Return (x, y) of the center of cell containing provided text 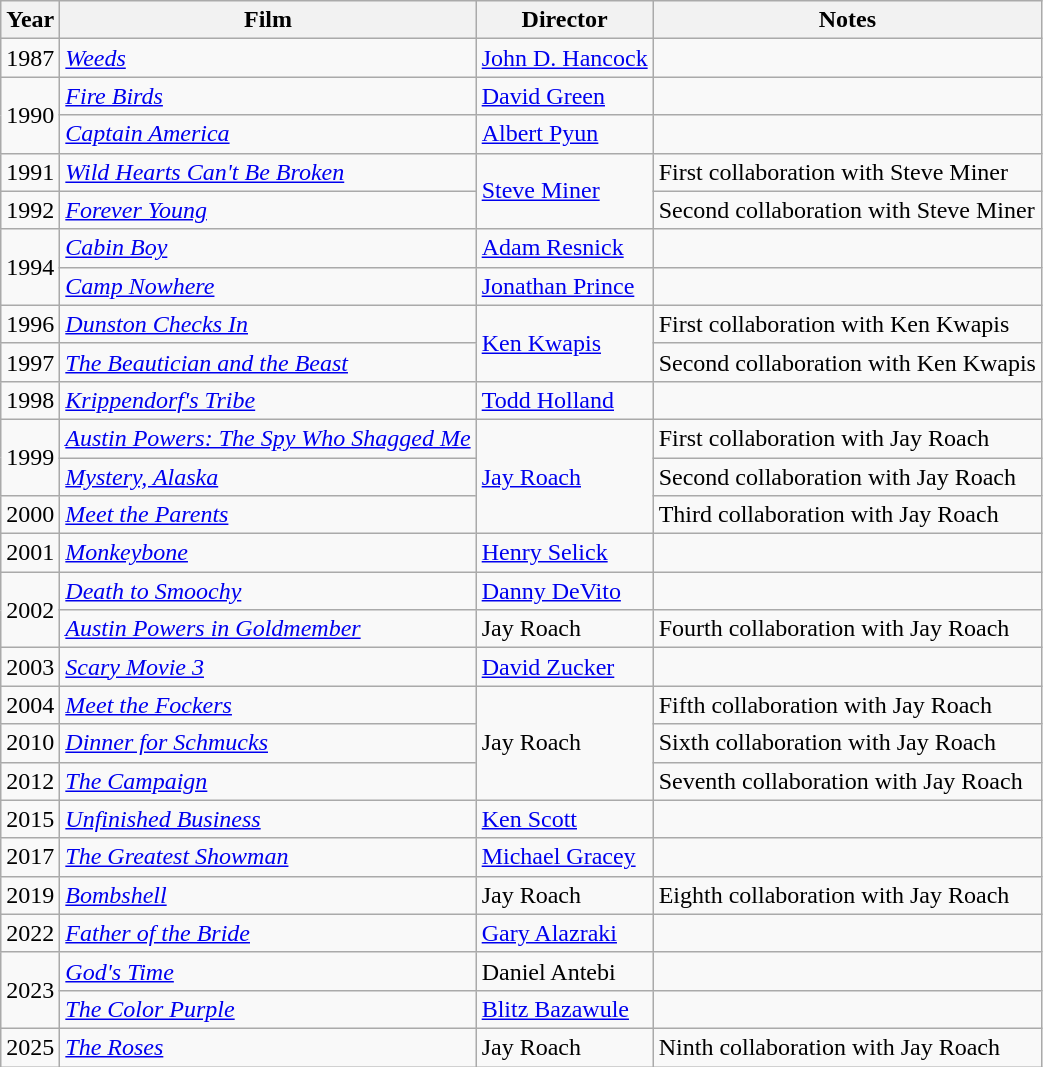
2010 (30, 743)
1996 (30, 324)
The Color Purple (268, 1009)
Second collaboration with Ken Kwapis (847, 362)
2017 (30, 857)
2001 (30, 553)
Henry Selick (564, 553)
The Campaign (268, 781)
Bombshell (268, 895)
Director (564, 20)
Gary Alazraki (564, 933)
2015 (30, 819)
Mystery, Alaska (268, 477)
Forever Young (268, 210)
1997 (30, 362)
Third collaboration with Jay Roach (847, 515)
The Greatest Showman (268, 857)
Dunston Checks In (268, 324)
1987 (30, 58)
Adam Resnick (564, 248)
Father of the Bride (268, 933)
Second collaboration with Jay Roach (847, 477)
John D. Hancock (564, 58)
Albert Pyun (564, 134)
Michael Gracey (564, 857)
2012 (30, 781)
Danny DeVito (564, 591)
1991 (30, 172)
2002 (30, 610)
Daniel Antebi (564, 971)
Fourth collaboration with Jay Roach (847, 629)
Blitz Bazawule (564, 1009)
1992 (30, 210)
2000 (30, 515)
Meet the Parents (268, 515)
Ken Kwapis (564, 343)
Steve Miner (564, 191)
Fifth collaboration with Jay Roach (847, 705)
Year (30, 20)
1999 (30, 457)
2019 (30, 895)
Austin Powers: The Spy Who Shagged Me (268, 438)
Ken Scott (564, 819)
2004 (30, 705)
David Zucker (564, 667)
Krippendorf's Tribe (268, 400)
First collaboration with Ken Kwapis (847, 324)
Cabin Boy (268, 248)
Captain America (268, 134)
The Roses (268, 1047)
2022 (30, 933)
Weeds (268, 58)
Unfinished Business (268, 819)
Meet the Fockers (268, 705)
Monkeybone (268, 553)
Seventh collaboration with Jay Roach (847, 781)
Camp Nowhere (268, 286)
2023 (30, 990)
First collaboration with Jay Roach (847, 438)
Sixth collaboration with Jay Roach (847, 743)
Film (268, 20)
1998 (30, 400)
Fire Birds (268, 96)
Ninth collaboration with Jay Roach (847, 1047)
2003 (30, 667)
1990 (30, 115)
Jonathan Prince (564, 286)
First collaboration with Steve Miner (847, 172)
2025 (30, 1047)
Death to Smoochy (268, 591)
David Green (564, 96)
The Beautician and the Beast (268, 362)
Second collaboration with Steve Miner (847, 210)
Dinner for Schmucks (268, 743)
Scary Movie 3 (268, 667)
Eighth collaboration with Jay Roach (847, 895)
Notes (847, 20)
Todd Holland (564, 400)
1994 (30, 267)
Wild Hearts Can't Be Broken (268, 172)
Austin Powers in Goldmember (268, 629)
God's Time (268, 971)
